Find where the given text appears and provide that cell's center as (x, y) coordinate. 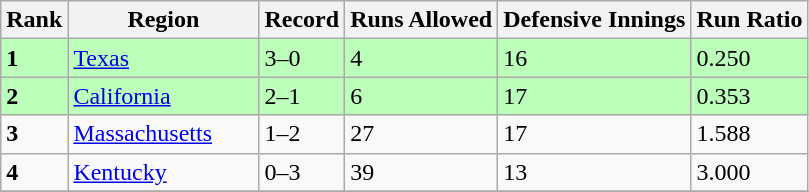
Runs Allowed (422, 20)
0.250 (750, 58)
3 (34, 134)
0.353 (750, 96)
California (164, 96)
1 (34, 58)
Kentucky (164, 172)
3.000 (750, 172)
1–2 (302, 134)
6 (422, 96)
Region (164, 20)
1.588 (750, 134)
16 (594, 58)
Run Ratio (750, 20)
2–1 (302, 96)
39 (422, 172)
Record (302, 20)
2 (34, 96)
3–0 (302, 58)
Rank (34, 20)
Texas (164, 58)
13 (594, 172)
0–3 (302, 172)
Massachusetts (164, 134)
27 (422, 134)
Defensive Innings (594, 20)
